Output the [X, Y] coordinate of the center of the cell containing the given text.  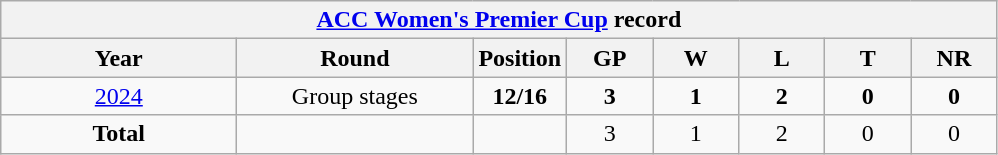
12/16 [520, 96]
Year [119, 58]
2024 [119, 96]
L [782, 58]
W [696, 58]
Group stages [355, 96]
GP [610, 58]
ACC Women's Premier Cup record [499, 20]
Total [119, 134]
Round [355, 58]
NR [954, 58]
Position [520, 58]
T [868, 58]
